Determine the (X, Y) coordinate at the center of the cell enclosing the given text.  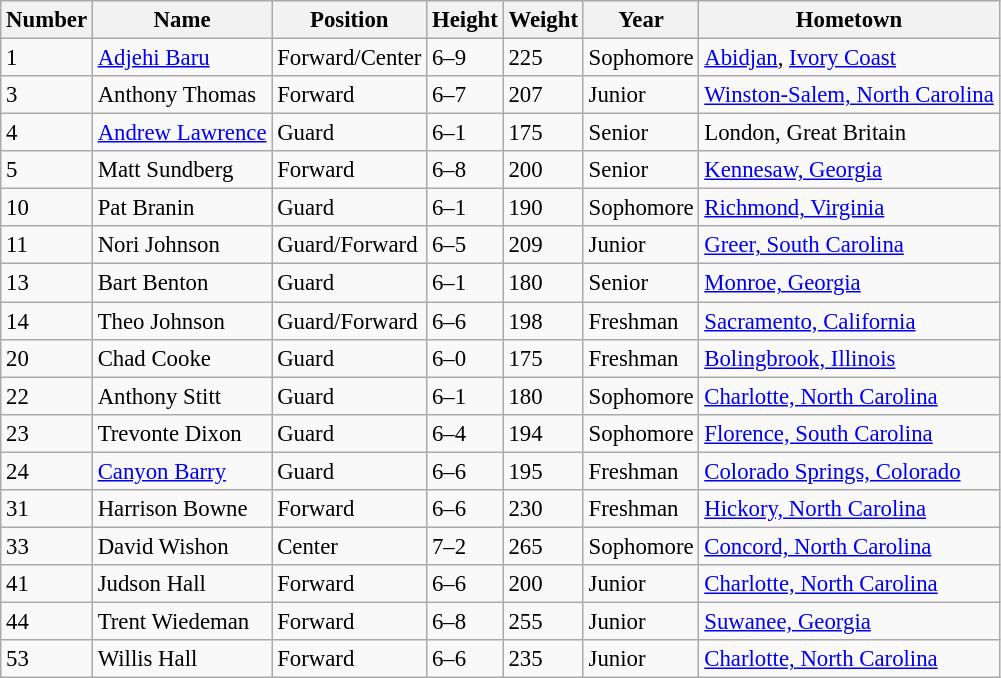
Chad Cooke (182, 358)
6–9 (465, 58)
Forward/Center (350, 58)
24 (47, 471)
41 (47, 584)
5 (47, 170)
6–0 (465, 358)
6–7 (465, 95)
33 (47, 546)
209 (543, 245)
Anthony Thomas (182, 95)
235 (543, 659)
Year (641, 20)
Pat Branin (182, 208)
53 (47, 659)
Weight (543, 20)
207 (543, 95)
1 (47, 58)
Winston-Salem, North Carolina (849, 95)
London, Great Britain (849, 133)
Bolingbrook, Illinois (849, 358)
Position (350, 20)
Canyon Barry (182, 471)
Colorado Springs, Colorado (849, 471)
Number (47, 20)
Center (350, 546)
Hickory, North Carolina (849, 509)
Andrew Lawrence (182, 133)
10 (47, 208)
22 (47, 396)
195 (543, 471)
Theo Johnson (182, 321)
Adjehi Baru (182, 58)
Richmond, Virginia (849, 208)
Trevonte Dixon (182, 433)
6–4 (465, 433)
Nori Johnson (182, 245)
31 (47, 509)
6–5 (465, 245)
Monroe, Georgia (849, 283)
Judson Hall (182, 584)
Anthony Stitt (182, 396)
198 (543, 321)
190 (543, 208)
Abidjan, Ivory Coast (849, 58)
44 (47, 621)
Suwanee, Georgia (849, 621)
Trent Wiedeman (182, 621)
Hometown (849, 20)
255 (543, 621)
Florence, South Carolina (849, 433)
225 (543, 58)
230 (543, 509)
23 (47, 433)
Name (182, 20)
14 (47, 321)
Height (465, 20)
Kennesaw, Georgia (849, 170)
13 (47, 283)
Willis Hall (182, 659)
20 (47, 358)
Bart Benton (182, 283)
7–2 (465, 546)
265 (543, 546)
194 (543, 433)
3 (47, 95)
David Wishon (182, 546)
Matt Sundberg (182, 170)
11 (47, 245)
Harrison Bowne (182, 509)
Concord, North Carolina (849, 546)
4 (47, 133)
Sacramento, California (849, 321)
Greer, South Carolina (849, 245)
